Identify which cell holds the provided text, then report its [X, Y] central coordinate. 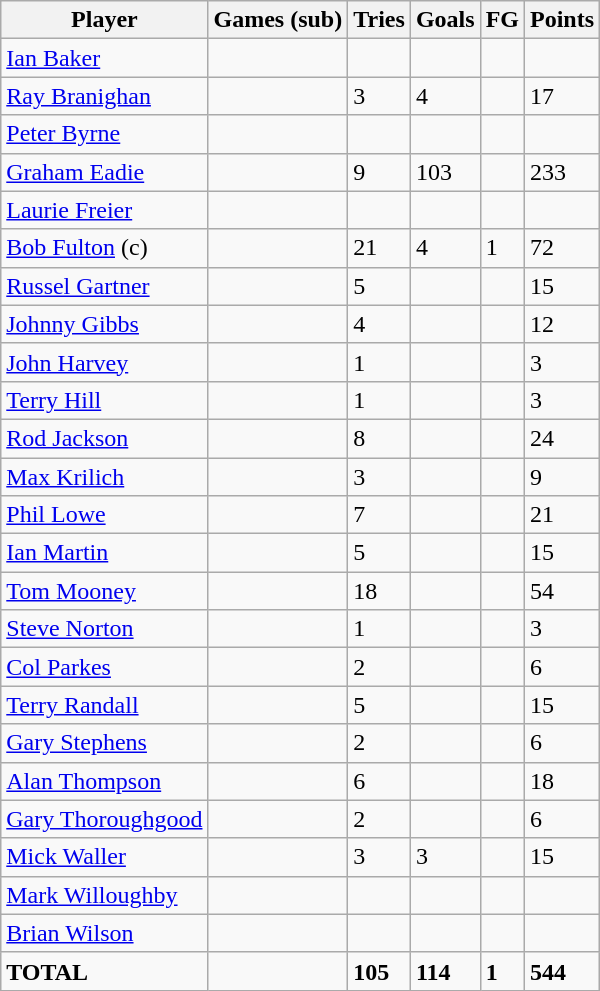
Points [562, 20]
Brian Wilson [104, 933]
Ian Baker [104, 58]
Ian Martin [104, 553]
7 [380, 515]
Tries [380, 20]
John Harvey [104, 362]
233 [562, 172]
24 [562, 438]
Johnny Gibbs [104, 324]
Rod Jackson [104, 438]
54 [562, 591]
Mark Willoughby [104, 895]
17 [562, 96]
Tom Mooney [104, 591]
105 [380, 971]
Mick Waller [104, 857]
Gary Thoroughgood [104, 819]
Gary Stephens [104, 743]
Ray Branighan [104, 96]
TOTAL [104, 971]
72 [562, 248]
Terry Hill [104, 400]
Alan Thompson [104, 781]
Russel Gartner [104, 286]
544 [562, 971]
Laurie Freier [104, 210]
Phil Lowe [104, 515]
103 [445, 172]
Steve Norton [104, 629]
Terry Randall [104, 705]
8 [380, 438]
114 [445, 971]
FG [502, 20]
Bob Fulton (c) [104, 248]
Peter Byrne [104, 134]
Graham Eadie [104, 172]
Max Krilich [104, 477]
Games (sub) [278, 20]
Player [104, 20]
Goals [445, 20]
Col Parkes [104, 667]
12 [562, 324]
